Return the [X, Y] coordinate for the center point of the cell that contains the specified text.  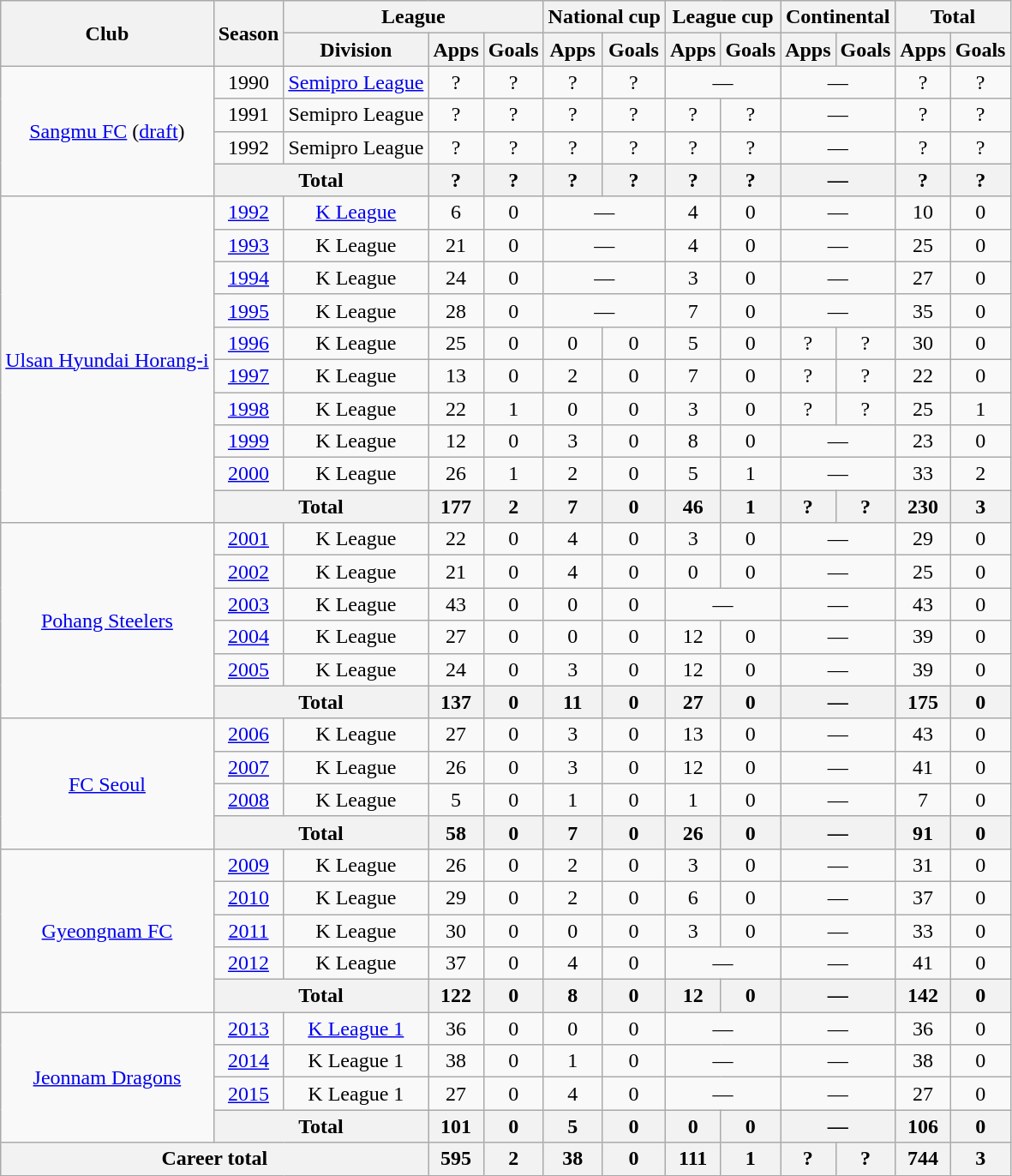
137 [456, 702]
58 [456, 832]
11 [572, 702]
595 [456, 1159]
35 [923, 310]
1991 [249, 115]
23 [923, 441]
177 [456, 507]
1999 [249, 441]
2013 [249, 1029]
91 [923, 832]
2005 [249, 669]
2008 [249, 800]
FC Seoul [107, 783]
2012 [249, 963]
1990 [249, 82]
Season [249, 33]
Career total [214, 1159]
744 [923, 1159]
2000 [249, 474]
Club [107, 33]
175 [923, 702]
46 [692, 507]
230 [923, 507]
Ulsan Hyundai Horang-i [107, 360]
League cup [722, 17]
28 [456, 310]
1996 [249, 343]
10 [923, 213]
142 [923, 996]
2002 [249, 572]
Jeonnam Dragons [107, 1077]
Sangmu FC (draft) [107, 131]
2004 [249, 637]
National cup [604, 17]
2015 [249, 1094]
2009 [249, 865]
1993 [249, 245]
Gyeongnam FC [107, 930]
League [413, 17]
2003 [249, 604]
2007 [249, 767]
2006 [249, 735]
2011 [249, 930]
Division [356, 50]
106 [923, 1126]
1997 [249, 375]
1995 [249, 310]
111 [692, 1159]
31 [923, 865]
1994 [249, 278]
Continental [838, 17]
2014 [249, 1061]
1998 [249, 409]
2001 [249, 539]
101 [456, 1126]
Pohang Steelers [107, 621]
2010 [249, 897]
122 [456, 996]
